Extract the [x, y] coordinate from the center of the cell holding the provided text.  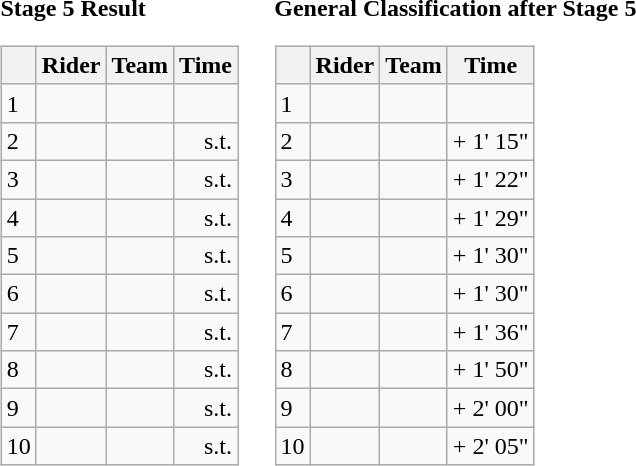
+ 1' 22" [490, 179]
+ 1' 15" [490, 141]
+ 2' 05" [490, 446]
+ 1' 36" [490, 332]
+ 2' 00" [490, 408]
+ 1' 29" [490, 217]
+ 1' 50" [490, 370]
